Find where the given text appears and provide that cell's center as [X, Y] coordinate. 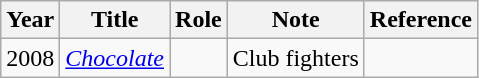
Role [199, 20]
Chocolate [115, 58]
Club fighters [296, 58]
Note [296, 20]
Reference [420, 20]
2008 [30, 58]
Year [30, 20]
Title [115, 20]
